Detect which cell encompasses the target text, then output its (x, y) center coordinate. 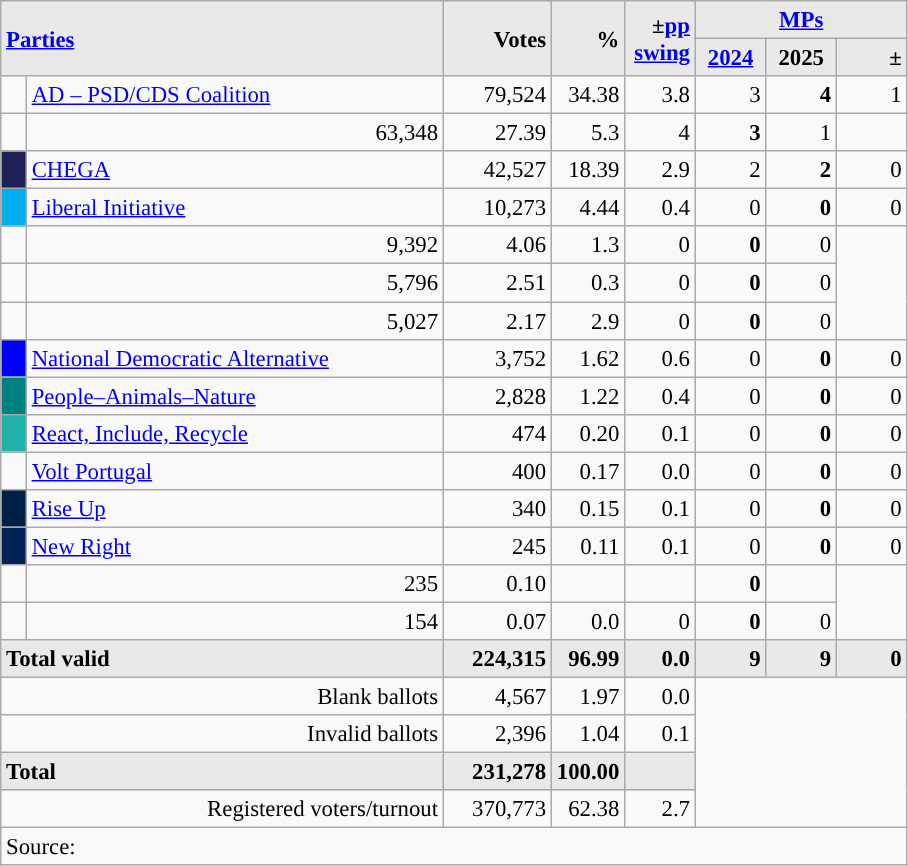
0.07 (497, 621)
1.62 (588, 358)
5,027 (234, 321)
231,278 (497, 772)
2025 (802, 58)
5.3 (588, 133)
Total valid (222, 659)
100.00 (588, 772)
MPs (801, 20)
18.39 (588, 170)
42,527 (497, 170)
1.04 (588, 734)
New Right (234, 546)
9,392 (234, 245)
79,524 (497, 95)
National Democratic Alternative (234, 358)
0.15 (588, 509)
5,796 (234, 283)
Blank ballots (222, 697)
4.06 (497, 245)
Parties (222, 38)
1.22 (588, 396)
235 (234, 584)
CHEGA (234, 170)
34.38 (588, 95)
245 (497, 546)
4.44 (588, 208)
3,752 (497, 358)
370,773 (497, 809)
1.97 (588, 697)
2,828 (497, 396)
340 (497, 509)
63,348 (234, 133)
React, Include, Recycle (234, 433)
0.10 (497, 584)
2,396 (497, 734)
Source: (454, 847)
2.7 (660, 809)
62.38 (588, 809)
Rise Up (234, 509)
Invalid ballots (222, 734)
Votes (497, 38)
0.17 (588, 471)
96.99 (588, 659)
0.6 (660, 358)
± (872, 58)
27.39 (497, 133)
Total (222, 772)
±pp swing (660, 38)
2.17 (497, 321)
3.8 (660, 95)
2024 (730, 58)
Volt Portugal (234, 471)
1.3 (588, 245)
0.3 (588, 283)
Liberal Initiative (234, 208)
154 (234, 621)
% (588, 38)
10,273 (497, 208)
4,567 (497, 697)
0.11 (588, 546)
AD – PSD/CDS Coalition (234, 95)
400 (497, 471)
474 (497, 433)
224,315 (497, 659)
2.51 (497, 283)
Registered voters/turnout (222, 809)
People–Animals–Nature (234, 396)
0.20 (588, 433)
